Scan for the cell matching the given text and deliver its [x, y] coordinate at center. 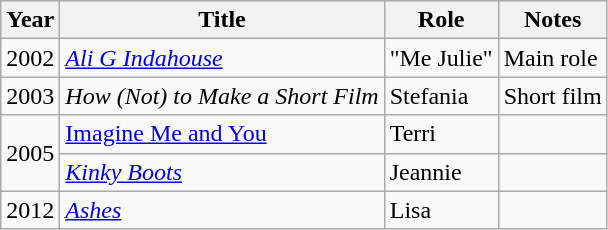
2012 [30, 210]
2002 [30, 58]
Stefania [441, 96]
"Me Julie" [441, 58]
Notes [552, 20]
Short film [552, 96]
Lisa [441, 210]
Title [222, 20]
How (Not) to Make a Short Film [222, 96]
Terri [441, 134]
Jeannie [441, 172]
Kinky Boots [222, 172]
Ashes [222, 210]
Imagine Me and You [222, 134]
2005 [30, 153]
Main role [552, 58]
Year [30, 20]
Ali G Indahouse [222, 58]
Role [441, 20]
2003 [30, 96]
